Locate the cell with the specified text and output its (X, Y) center coordinate. 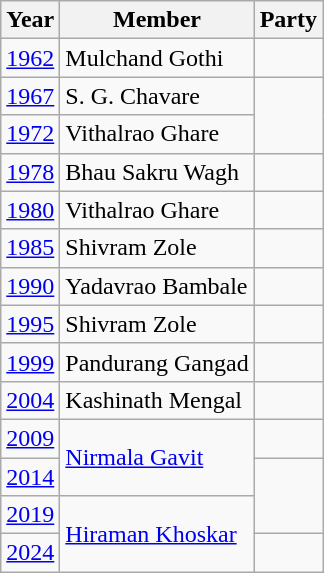
1985 (30, 248)
Nirmala Gavit (157, 457)
1978 (30, 172)
1967 (30, 96)
Member (157, 20)
Year (30, 20)
2009 (30, 438)
2019 (30, 515)
Bhau Sakru Wagh (157, 172)
2004 (30, 400)
S. G. Chavare (157, 96)
1995 (30, 324)
Party (288, 20)
1972 (30, 134)
Mulchand Gothi (157, 58)
1980 (30, 210)
2024 (30, 553)
1999 (30, 362)
2014 (30, 477)
Hiraman Khoskar (157, 534)
Kashinath Mengal (157, 400)
Yadavrao Bambale (157, 286)
Pandurang Gangad (157, 362)
1990 (30, 286)
1962 (30, 58)
